Extract the [X, Y] coordinate from the center of the cell holding the provided text.  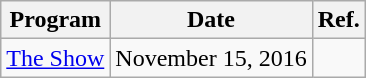
Ref. [338, 20]
Program [56, 20]
Date [211, 20]
November 15, 2016 [211, 58]
The Show [56, 58]
